Return [x, y] of the center of cell containing provided text 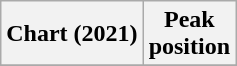
Peakposition [189, 34]
Chart (2021) [72, 34]
